For the text-containing cell, return its midpoint in [X, Y] coordinate format. 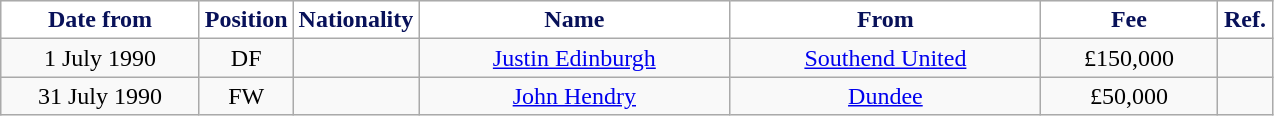
John Hendry [574, 96]
Southend United [886, 58]
Date from [100, 20]
FW [246, 96]
DF [246, 58]
Position [246, 20]
Justin Edinburgh [574, 58]
Name [574, 20]
£50,000 [1129, 96]
£150,000 [1129, 58]
From [886, 20]
31 July 1990 [100, 96]
1 July 1990 [100, 58]
Fee [1129, 20]
Dundee [886, 96]
Ref. [1245, 20]
Nationality [356, 20]
